Return [x, y] of the center of cell containing provided text 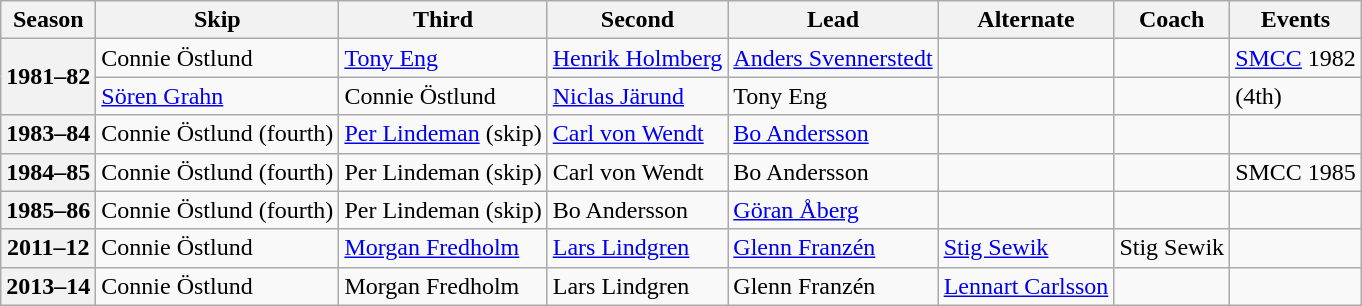
Events [1296, 20]
Anders Svennerstedt [833, 58]
2013–14 [48, 286]
Coach [1172, 20]
Göran Åberg [833, 210]
Skip [218, 20]
(4th) [1296, 96]
2011–12 [48, 248]
Sören Grahn [218, 96]
1981–82 [48, 77]
Lead [833, 20]
Season [48, 20]
1984–85 [48, 172]
Alternate [1026, 20]
1983–84 [48, 134]
Third [443, 20]
Lennart Carlsson [1026, 286]
SMCC 1982 [1296, 58]
1985–86 [48, 210]
SMCC 1985 [1296, 172]
Henrik Holmberg [638, 58]
Niclas Järund [638, 96]
Second [638, 20]
